Find where the given text appears and provide that cell's center as (X, Y) coordinate. 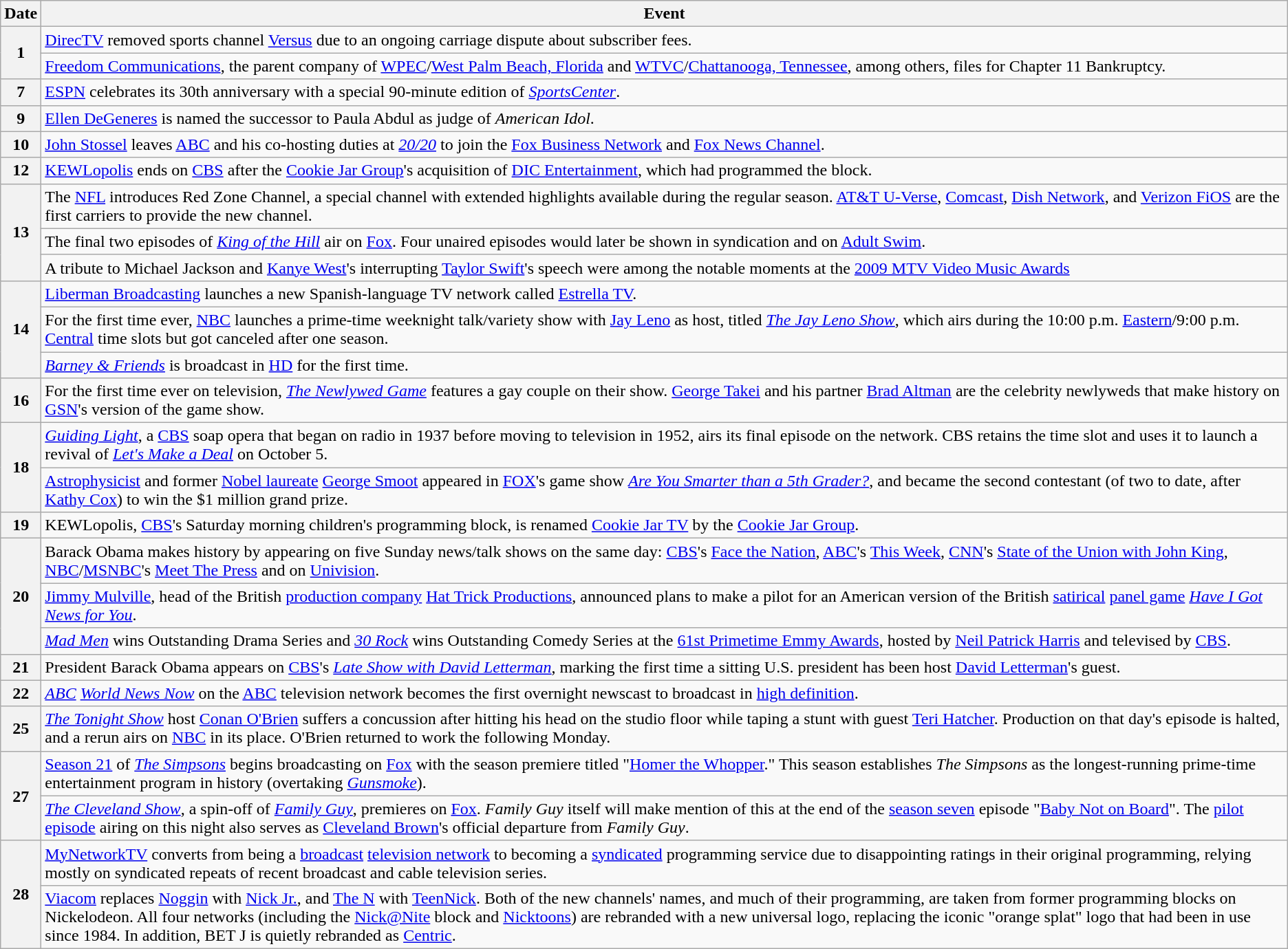
KEWLopolis, CBS's Saturday morning children's programming block, is renamed Cookie Jar TV by the Cookie Jar Group. (665, 525)
16 (21, 400)
20 (21, 596)
14 (21, 329)
22 (21, 693)
KEWLopolis ends on CBS after the Cookie Jar Group's acquisition of DIC Entertainment, which had programmed the block. (665, 171)
9 (21, 118)
A tribute to Michael Jackson and Kanye West's interrupting Taylor Swift's speech were among the notable moments at the 2009 MTV Video Music Awards (665, 268)
John Stossel leaves ABC and his co-hosting duties at 20/20 to join the Fox Business Network and Fox News Channel. (665, 144)
The final two episodes of King of the Hill air on Fox. Four unaired episodes would later be shown in syndication and on Adult Swim. (665, 241)
7 (21, 92)
Date (21, 14)
21 (21, 667)
13 (21, 232)
28 (21, 894)
18 (21, 468)
27 (21, 796)
25 (21, 729)
10 (21, 144)
Event (665, 14)
19 (21, 525)
ABC World News Now on the ABC television network becomes the first overnight newscast to broadcast in high definition. (665, 693)
DirecTV removed sports channel Versus due to an ongoing carriage dispute about subscriber fees. (665, 40)
Barney & Friends is broadcast in HD for the first time. (665, 365)
ESPN celebrates its 30th anniversary with a special 90-minute edition of SportsCenter. (665, 92)
Liberman Broadcasting launches a new Spanish-language TV network called Estrella TV. (665, 294)
1 (21, 53)
Ellen DeGeneres is named the successor to Paula Abdul as judge of American Idol. (665, 118)
12 (21, 171)
